Detect which cell encompasses the target text, then output its (x, y) center coordinate. 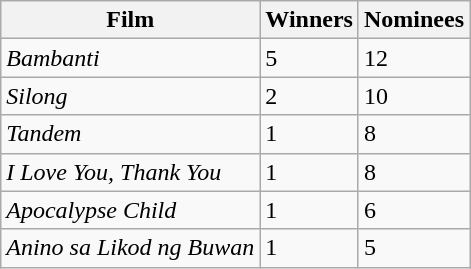
Apocalypse Child (130, 210)
6 (414, 210)
12 (414, 58)
I Love You, Thank You (130, 172)
Nominees (414, 20)
Film (130, 20)
Winners (310, 20)
Tandem (130, 134)
2 (310, 96)
Bambanti (130, 58)
Anino sa Likod ng Buwan (130, 248)
Silong (130, 96)
10 (414, 96)
